Pinpoint the cell where the given text exists, returning its (x, y) midpoint coordinate. 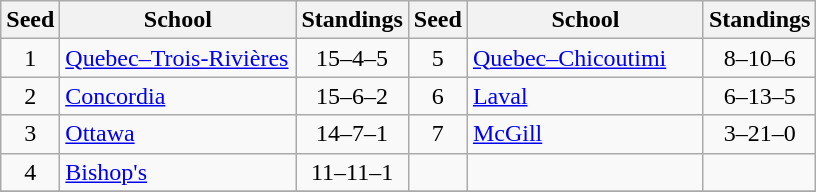
6 (438, 96)
Laval (585, 96)
2 (30, 96)
3 (30, 134)
4 (30, 172)
Concordia (178, 96)
6–13–5 (759, 96)
15–6–2 (352, 96)
Bishop's (178, 172)
McGill (585, 134)
8–10–6 (759, 58)
Quebec–Chicoutimi (585, 58)
Quebec–Trois-Rivières (178, 58)
15–4–5 (352, 58)
14–7–1 (352, 134)
7 (438, 134)
Ottawa (178, 134)
5 (438, 58)
11–11–1 (352, 172)
3–21–0 (759, 134)
1 (30, 58)
